Locate the cell with the specified text and output its [x, y] center coordinate. 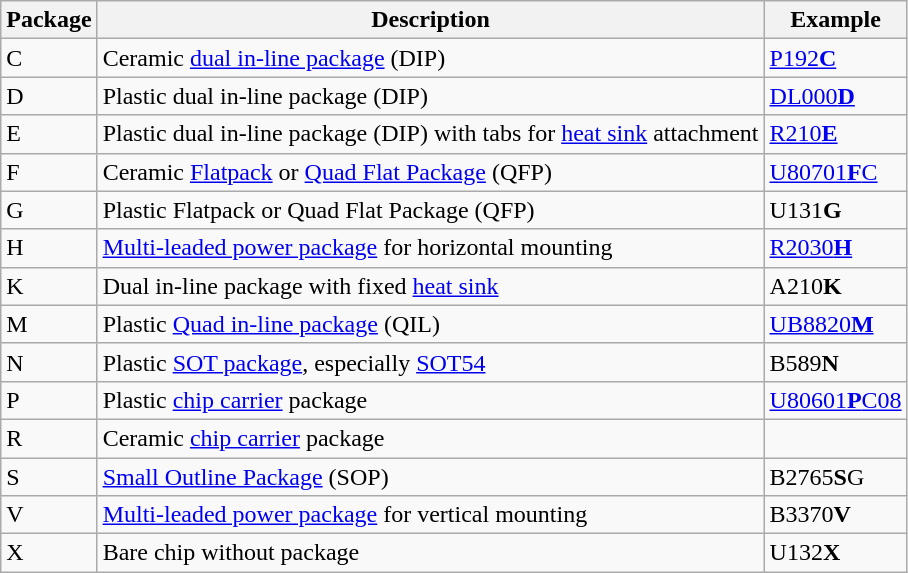
X [49, 553]
P192C [836, 58]
Dual in-line package with fixed heat sink [430, 286]
Ceramic dual in-line package (DIP) [430, 58]
UB8820M [836, 324]
G [49, 210]
H [49, 248]
R210E [836, 134]
N [49, 362]
S [49, 477]
D [49, 96]
V [49, 515]
A210K [836, 286]
Plastic Flatpack or Quad Flat Package (QFP) [430, 210]
U80701FC [836, 172]
Plastic Quad in-line package (QIL) [430, 324]
Ceramic chip carrier package [430, 438]
K [49, 286]
Plastic dual in-line package (DIP) [430, 96]
DL000D [836, 96]
B2765SG [836, 477]
Plastic chip carrier package [430, 400]
Multi-leaded power package for horizontal mounting [430, 248]
B589N [836, 362]
U132X [836, 553]
Plastic dual in-line package (DIP) with tabs for heat sink attachment [430, 134]
R [49, 438]
C [49, 58]
Description [430, 20]
U131G [836, 210]
Bare chip without package [430, 553]
Small Outline Package (SOP) [430, 477]
R2030H [836, 248]
Example [836, 20]
F [49, 172]
Plastic SOT package, especially SOT54 [430, 362]
Package [49, 20]
Multi-leaded power package for vertical mounting [430, 515]
P [49, 400]
B3370V [836, 515]
M [49, 324]
U80601PC08 [836, 400]
Ceramic Flatpack or Quad Flat Package (QFP) [430, 172]
E [49, 134]
